Output the (x, y) coordinate of the center of the cell containing the given text.  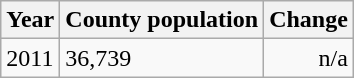
County population (162, 20)
Year (30, 20)
Change (309, 20)
36,739 (162, 58)
n/a (309, 58)
2011 (30, 58)
